For the text-containing cell, return its midpoint in (X, Y) coordinate format. 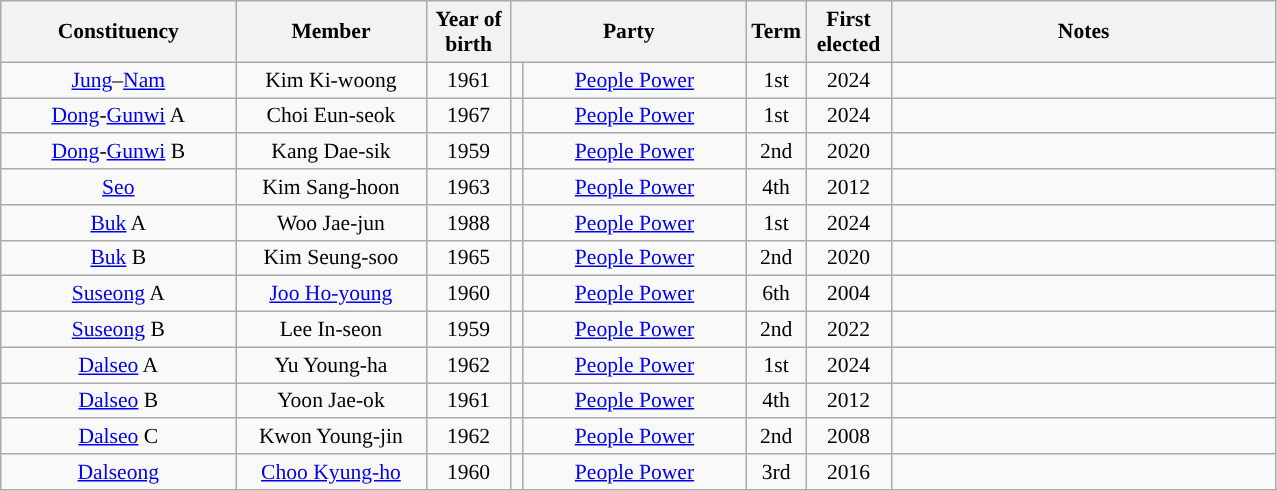
6th (776, 294)
1965 (468, 258)
Kim Seung-soo (331, 258)
Notes (1084, 32)
Buk B (118, 258)
3rd (776, 472)
Yu Young-ha (331, 365)
Seo (118, 187)
Dalseo A (118, 365)
2022 (848, 330)
Dalseo C (118, 437)
Yoon Jae-ok (331, 401)
Dalseong (118, 472)
Kang Dae-sik (331, 152)
Choo Kyung-ho (331, 472)
Kim Ki-woong (331, 80)
1967 (468, 116)
Choi Eun-seok (331, 116)
Term (776, 32)
1988 (468, 223)
Jung–Nam (118, 80)
2004 (848, 294)
Party (628, 32)
Lee In-seon (331, 330)
2016 (848, 472)
Suseong A (118, 294)
Buk A (118, 223)
Woo Jae-jun (331, 223)
Kwon Young-jin (331, 437)
Dalseo B (118, 401)
Dong-Gunwi A (118, 116)
First elected (848, 32)
Member (331, 32)
Year of birth (468, 32)
Constituency (118, 32)
1963 (468, 187)
Suseong B (118, 330)
Joo Ho-young (331, 294)
Kim Sang-hoon (331, 187)
2008 (848, 437)
Dong-Gunwi B (118, 152)
